For the text-containing cell, return its midpoint in (X, Y) coordinate format. 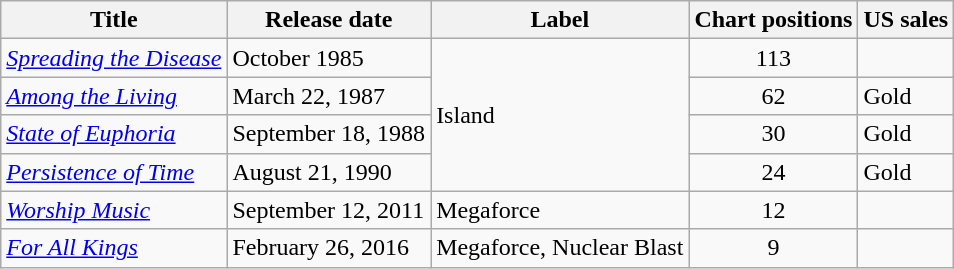
62 (774, 96)
Island (560, 115)
August 21, 1990 (329, 172)
Megaforce, Nuclear Blast (560, 248)
September 12, 2011 (329, 210)
113 (774, 58)
Chart positions (774, 20)
September 18, 1988 (329, 134)
For All Kings (114, 248)
State of Euphoria (114, 134)
24 (774, 172)
Worship Music (114, 210)
Label (560, 20)
Among the Living (114, 96)
Persistence of Time (114, 172)
12 (774, 210)
March 22, 1987 (329, 96)
US sales (906, 20)
Release date (329, 20)
Megaforce (560, 210)
30 (774, 134)
9 (774, 248)
Spreading the Disease (114, 58)
February 26, 2016 (329, 248)
October 1985 (329, 58)
Title (114, 20)
